Return the (X, Y) coordinate for the center point of the cell that contains the specified text.  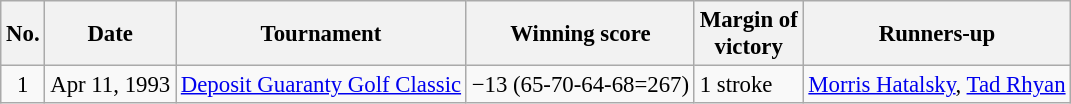
1 stroke (748, 85)
Margin ofvictory (748, 34)
1 (23, 85)
Tournament (322, 34)
Deposit Guaranty Golf Classic (322, 85)
No. (23, 34)
Runners-up (937, 34)
Date (110, 34)
Morris Hatalsky, Tad Rhyan (937, 85)
Apr 11, 1993 (110, 85)
Winning score (580, 34)
−13 (65-70-64-68=267) (580, 85)
